Provide the (x, y) coordinate of the cell's center where the given text is located.  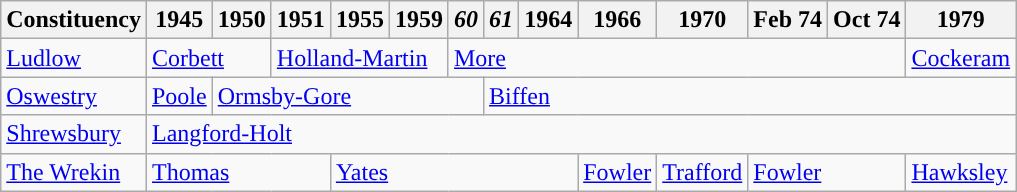
1955 (360, 20)
Langford-Holt (580, 134)
Biffen (750, 96)
1959 (418, 20)
Hawksley (961, 172)
60 (466, 20)
1950 (242, 20)
Oct 74 (867, 20)
The Wrekin (74, 172)
Yates (454, 172)
Shrewsbury (74, 134)
Trafford (702, 172)
More (676, 58)
Ormsby-Gore (348, 96)
Constituency (74, 20)
1945 (179, 20)
Poole (179, 96)
Holland-Martin (360, 58)
1966 (618, 20)
Corbett (208, 58)
Ludlow (74, 58)
Oswestry (74, 96)
Feb 74 (788, 20)
1964 (548, 20)
1979 (961, 20)
1951 (300, 20)
61 (502, 20)
Thomas (238, 172)
1970 (702, 20)
Cockeram (961, 58)
